Locate the cell with the specified text and output its [x, y] center coordinate. 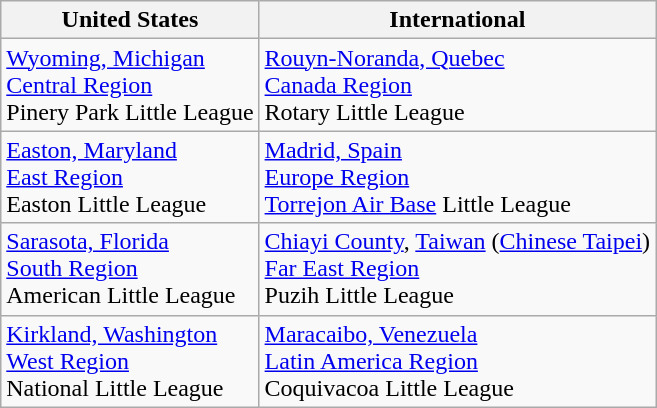
Madrid, SpainEurope RegionTorrejon Air Base Little League [458, 177]
Kirkland, WashingtonWest RegionNational Little League [130, 361]
United States [130, 20]
Chiayi County, Taiwan (Chinese Taipei)Far East RegionPuzih Little League [458, 269]
Rouyn-Noranda, Quebec Canada RegionRotary Little League [458, 85]
International [458, 20]
Maracaibo, VenezuelaLatin America RegionCoquivacoa Little League [458, 361]
Wyoming, MichiganCentral RegionPinery Park Little League [130, 85]
Easton, MarylandEast RegionEaston Little League [130, 177]
Sarasota, FloridaSouth RegionAmerican Little League [130, 269]
